Pinpoint the cell where the given text exists, returning its [X, Y] midpoint coordinate. 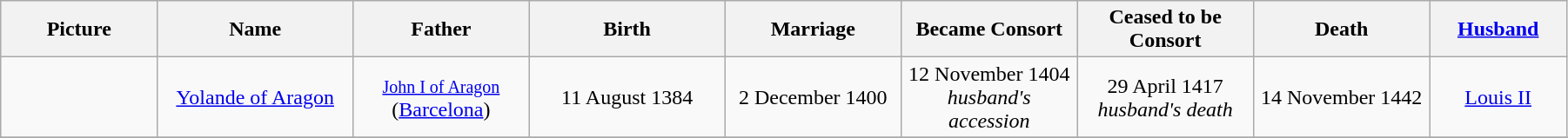
Marriage [813, 30]
11 August 1384 [627, 97]
Death [1341, 30]
Name [256, 30]
Picture [79, 30]
Yolande of Aragon [256, 97]
Ceased to be Consort [1165, 30]
14 November 1442 [1341, 97]
2 December 1400 [813, 97]
Louis II [1498, 97]
Father [441, 30]
Birth [627, 30]
12 November 1404husband's accession [989, 97]
29 April 1417husband's death [1165, 97]
Became Consort [989, 30]
John I of Aragon (Barcelona) [441, 97]
Husband [1498, 30]
